Scan for the cell matching the given text and deliver its [X, Y] coordinate at center. 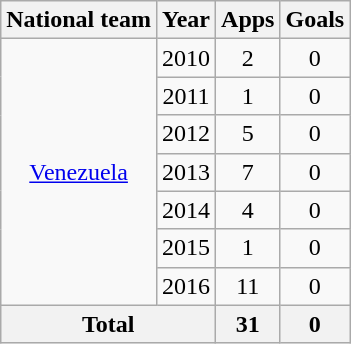
2010 [186, 58]
National team [79, 20]
2013 [186, 172]
Apps [248, 20]
2016 [186, 286]
2015 [186, 248]
Goals [315, 20]
2 [248, 58]
11 [248, 286]
4 [248, 210]
Venezuela [79, 172]
31 [248, 324]
2012 [186, 134]
7 [248, 172]
Year [186, 20]
2014 [186, 210]
5 [248, 134]
2011 [186, 96]
Total [108, 324]
